Extract the [X, Y] coordinate from the center of the cell holding the provided text.  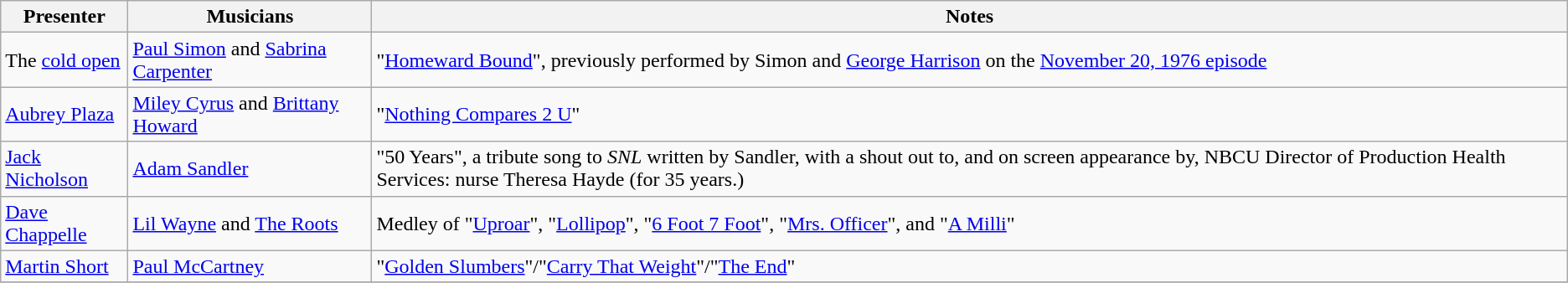
The cold open [64, 60]
"Nothing Compares 2 U" [970, 114]
Dave Chappelle [64, 223]
Martin Short [64, 266]
Musicians [250, 17]
Paul Simon and Sabrina Carpenter [250, 60]
Miley Cyrus and Brittany Howard [250, 114]
"Golden Slumbers"/"Carry That Weight"/"The End" [970, 266]
Paul McCartney [250, 266]
Adam Sandler [250, 169]
Medley of "Uproar", "Lollipop", "6 Foot 7 Foot", "Mrs. Officer", and "A Milli" [970, 223]
Notes [970, 17]
Presenter [64, 17]
Aubrey Plaza [64, 114]
Lil Wayne and The Roots [250, 223]
"Homeward Bound", previously performed by Simon and George Harrison on the November 20, 1976 episode [970, 60]
Jack Nicholson [64, 169]
